Determine the (x, y) coordinate at the center of the cell enclosing the given text.  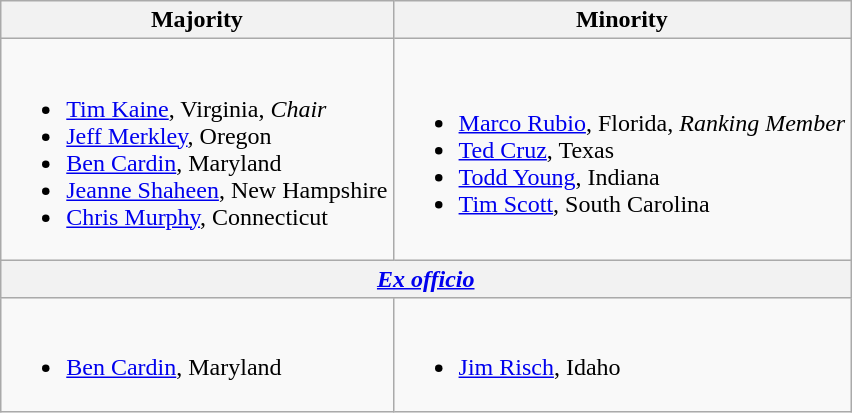
Jim Risch, Idaho (622, 354)
Majority (197, 20)
Tim Kaine, Virginia, ChairJeff Merkley, OregonBen Cardin, MarylandJeanne Shaheen, New HampshireChris Murphy, Connecticut (197, 150)
Ex officio (426, 279)
Marco Rubio, Florida, Ranking MemberTed Cruz, TexasTodd Young, IndianaTim Scott, South Carolina (622, 150)
Minority (622, 20)
Ben Cardin, Maryland (197, 354)
